Search for the cell housing the specified text and yield its (x, y) center coordinate. 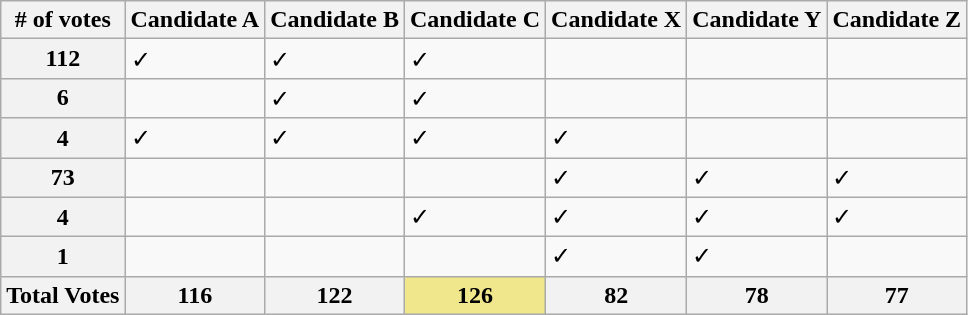
6 (63, 98)
116 (195, 295)
Candidate B (335, 20)
73 (63, 178)
Candidate Y (757, 20)
Candidate X (616, 20)
122 (335, 295)
Candidate C (474, 20)
82 (616, 295)
# of votes (63, 20)
1 (63, 257)
Candidate Z (897, 20)
Total Votes (63, 295)
78 (757, 295)
Candidate A (195, 20)
126 (474, 295)
77 (897, 295)
112 (63, 59)
